Scan for the cell matching the given text and deliver its (X, Y) coordinate at center. 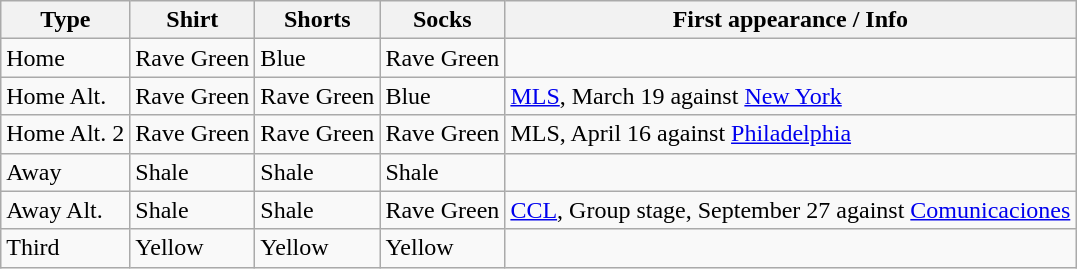
Home (66, 58)
Shorts (318, 20)
Third (66, 248)
MLS, April 16 against Philadelphia (790, 134)
Away (66, 172)
CCL, Group stage, September 27 against Comunicaciones (790, 210)
Home Alt. (66, 96)
Type (66, 20)
Shirt (192, 20)
First appearance / Info (790, 20)
Away Alt. (66, 210)
Home Alt. 2 (66, 134)
MLS, March 19 against New York (790, 96)
Socks (442, 20)
